Determine the [X, Y] coordinate at the center of the cell enclosing the given text.  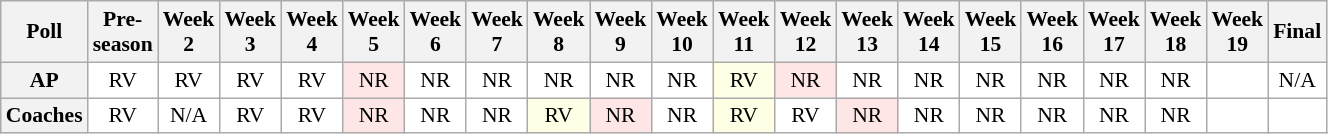
Week10 [682, 32]
Week9 [621, 32]
Week13 [867, 32]
Pre-season [123, 32]
Week14 [929, 32]
Week6 [435, 32]
Week5 [374, 32]
Week18 [1176, 32]
Week3 [250, 32]
Week12 [806, 32]
Poll [44, 32]
Week8 [559, 32]
Week16 [1052, 32]
Coaches [44, 116]
Week11 [744, 32]
Week4 [312, 32]
Week19 [1237, 32]
Final [1297, 32]
Week17 [1114, 32]
Week15 [991, 32]
AP [44, 80]
Week7 [497, 32]
Week2 [189, 32]
